Identify which cell holds the provided text, then report its [x, y] central coordinate. 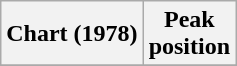
Chart (1978) [72, 34]
Peakposition [189, 34]
